Extract the (x, y) coordinate from the center of the cell holding the provided text.  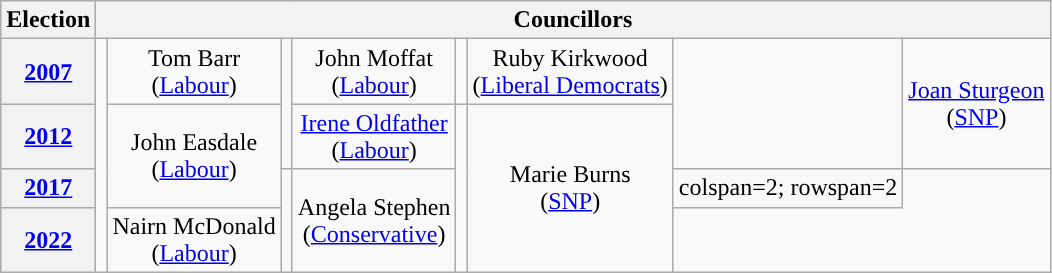
Councillors (573, 20)
2007 (48, 72)
Ruby Kirkwood(Liberal Democrats) (570, 72)
Angela Stephen(Conservative) (374, 220)
2017 (48, 188)
Marie Burns(SNP) (570, 188)
2012 (48, 136)
John Moffat(Labour) (374, 72)
John Easdale(Labour) (194, 156)
Tom Barr(Labour) (194, 72)
Irene Oldfather(Labour) (374, 136)
colspan=2; rowspan=2 (788, 188)
Election (48, 20)
Joan Sturgeon(SNP) (976, 104)
2022 (48, 240)
Nairn McDonald(Labour) (194, 240)
